Identify which cell holds the provided text, then report its [X, Y] central coordinate. 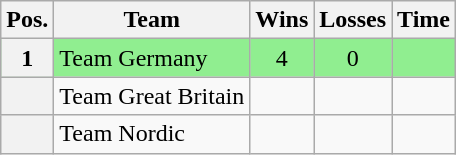
Pos. [28, 20]
4 [282, 58]
Team Great Britain [152, 96]
Losses [353, 20]
Team Nordic [152, 134]
Time [424, 20]
1 [28, 58]
Team Germany [152, 58]
Team [152, 20]
Wins [282, 20]
0 [353, 58]
